Extract the [X, Y] coordinate from the center of the cell holding the provided text.  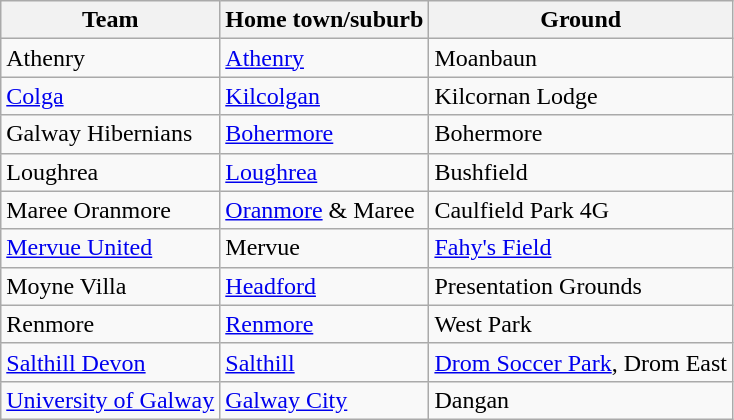
University of Galway [110, 400]
Fahy's Field [581, 248]
Moanbaun [581, 58]
Moyne Villa [110, 286]
Ground [581, 20]
Galway City [324, 400]
Presentation Grounds [581, 286]
Maree Oranmore [110, 210]
Headford [324, 286]
Home town/suburb [324, 20]
Caulfield Park 4G [581, 210]
Bushfield [581, 172]
Salthill [324, 362]
Mervue United [110, 248]
Team [110, 20]
Drom Soccer Park, Drom East [581, 362]
Galway Hibernians [110, 134]
West Park [581, 324]
Salthill Devon [110, 362]
Kilcolgan [324, 96]
Mervue [324, 248]
Kilcornan Lodge [581, 96]
Colga [110, 96]
Dangan [581, 400]
Oranmore & Maree [324, 210]
